Extract the [x, y] coordinate from the center of the cell holding the provided text.  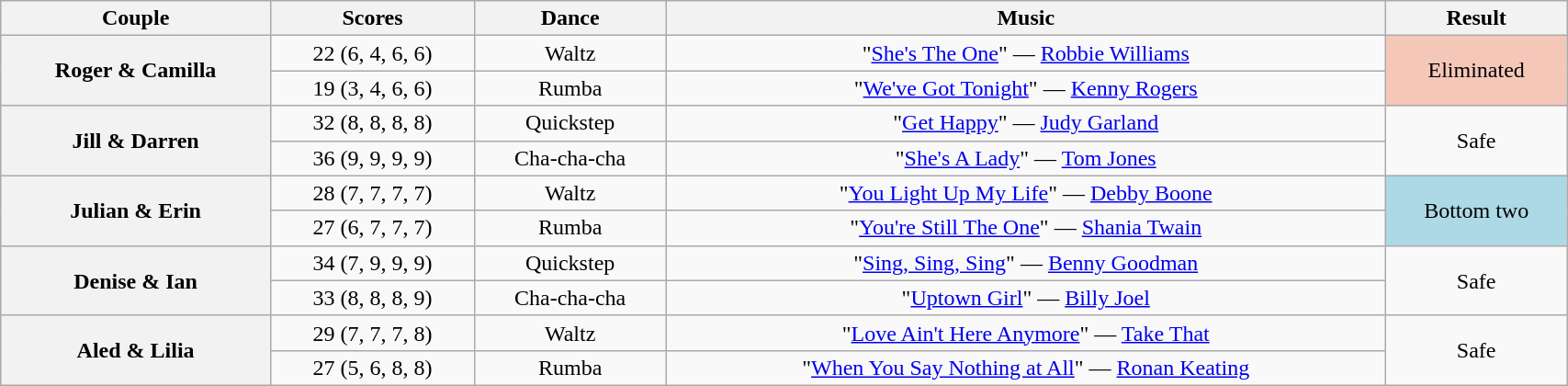
19 (3, 4, 6, 6) [372, 88]
"She's A Lady" — Tom Jones [1026, 158]
"You're Still The One" — Shania Twain [1026, 228]
22 (6, 4, 6, 6) [372, 53]
Eliminated [1477, 71]
Roger & Camilla [136, 71]
Music [1026, 18]
"Sing, Sing, Sing" — Benny Goodman [1026, 263]
27 (6, 7, 7, 7) [372, 228]
"You Light Up My Life" — Debby Boone [1026, 193]
Scores [372, 18]
"Get Happy" — Judy Garland [1026, 123]
Julian & Erin [136, 210]
"We've Got Tonight" — Kenny Rogers [1026, 88]
Jill & Darren [136, 141]
"When You Say Nothing at All" — Ronan Keating [1026, 368]
27 (5, 6, 8, 8) [372, 368]
Bottom two [1477, 210]
32 (8, 8, 8, 8) [372, 123]
36 (9, 9, 9, 9) [372, 158]
Dance [570, 18]
"She's The One" — Robbie Williams [1026, 53]
Result [1477, 18]
"Uptown Girl" — Billy Joel [1026, 298]
29 (7, 7, 7, 8) [372, 333]
34 (7, 9, 9, 9) [372, 263]
28 (7, 7, 7, 7) [372, 193]
33 (8, 8, 8, 9) [372, 298]
Couple [136, 18]
Denise & Ian [136, 280]
"Love Ain't Here Anymore" — Take That [1026, 333]
Aled & Lilia [136, 350]
